Extract the (X, Y) coordinate from the center of the cell holding the provided text.  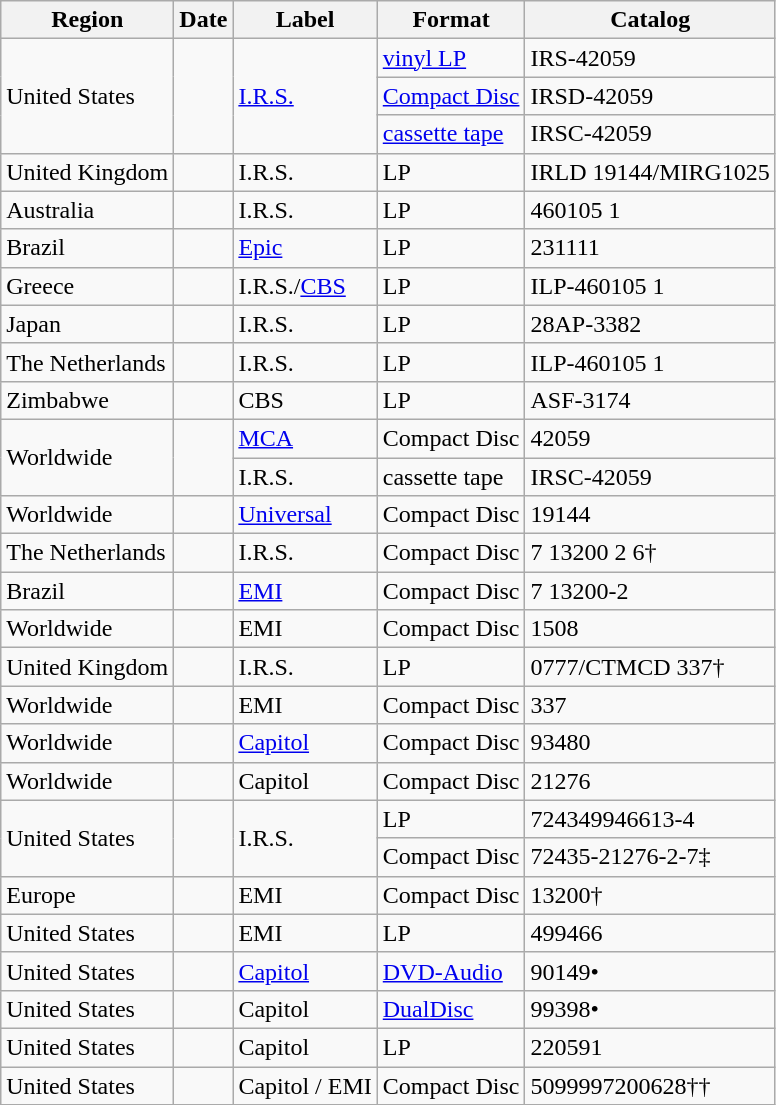
7 13200 2 6† (650, 553)
Catalog (650, 20)
90149• (650, 971)
vinyl LP (451, 58)
724349946613-4 (650, 819)
Label (305, 20)
220591 (650, 1047)
Greece (88, 286)
0777/CTMCD 337† (650, 667)
337 (650, 705)
21276 (650, 781)
13200† (650, 895)
Date (204, 20)
Universal (305, 515)
93480 (650, 743)
28AP-3382 (650, 324)
Format (451, 20)
Australia (88, 210)
Europe (88, 895)
Japan (88, 324)
72435-21276-2-7‡ (650, 857)
99398• (650, 1009)
499466 (650, 933)
460105 1 (650, 210)
IRS-42059 (650, 58)
ASF-3174 (650, 400)
Epic (305, 248)
CBS (305, 400)
IRLD 19144/MIRG1025 (650, 172)
231111 (650, 248)
1508 (650, 629)
42059 (650, 438)
I.R.S./CBS (305, 286)
MCA (305, 438)
DualDisc (451, 1009)
19144 (650, 515)
7 13200-2 (650, 591)
IRSD-42059 (650, 96)
5099997200628†† (650, 1085)
Zimbabwe (88, 400)
DVD-Audio (451, 971)
Capitol / EMI (305, 1085)
Region (88, 20)
